Return the [x, y] coordinate for the center point of the cell that contains the specified text.  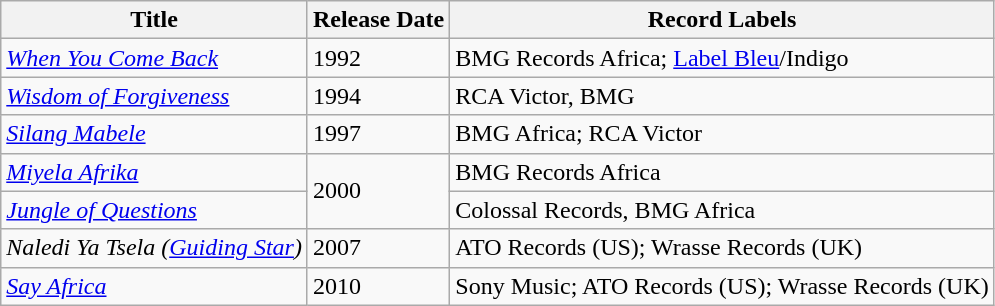
BMG Africa; RCA Victor [722, 134]
Sony Music; ATO Records (US); Wrasse Records (UK) [722, 286]
Record Labels [722, 20]
BMG Records Africa [722, 172]
Title [154, 20]
1997 [378, 134]
Colossal Records, BMG Africa [722, 210]
Say Africa [154, 286]
2010 [378, 286]
Release Date [378, 20]
2000 [378, 191]
2007 [378, 248]
1994 [378, 96]
ATO Records (US); Wrasse Records (UK) [722, 248]
Miyela Afrika [154, 172]
1992 [378, 58]
RCA Victor, BMG [722, 96]
When You Come Back [154, 58]
BMG Records Africa; Label Bleu/Indigo [722, 58]
Naledi Ya Tsela (Guiding Star) [154, 248]
Jungle of Questions [154, 210]
Silang Mabele [154, 134]
Wisdom of Forgiveness [154, 96]
